Output the [x, y] coordinate of the center of the cell containing the given text.  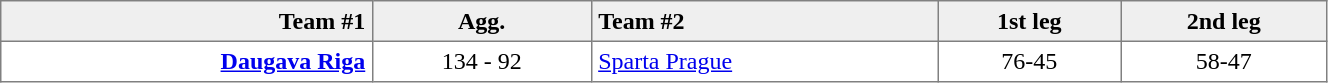
76-45 [1030, 61]
Team #1 [186, 21]
58-47 [1224, 61]
Agg. [482, 21]
Daugava Riga [186, 61]
2nd leg [1224, 21]
Team #2 [764, 21]
Sparta Prague [764, 61]
1st leg [1030, 21]
134 - 92 [482, 61]
